Determine the [X, Y] coordinate at the center of the cell enclosing the given text.  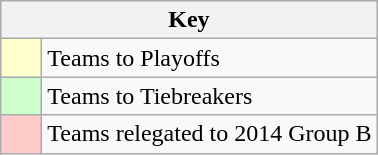
Teams to Tiebreakers [210, 96]
Teams to Playoffs [210, 58]
Teams relegated to 2014 Group B [210, 134]
Key [189, 20]
